For the text-containing cell, return its midpoint in (X, Y) coordinate format. 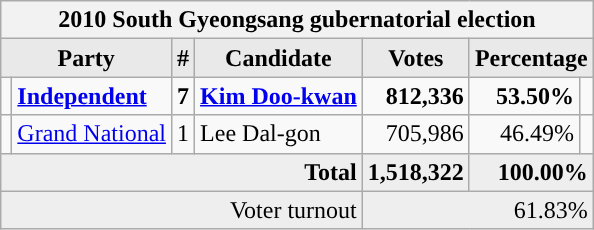
# (182, 58)
812,336 (416, 96)
53.50% (524, 96)
Total (182, 172)
1 (182, 134)
1,518,322 (416, 172)
Voter turnout (182, 210)
Votes (416, 58)
Percentage (531, 58)
61.83% (478, 210)
Independent (92, 96)
705,986 (416, 134)
Party (86, 58)
7 (182, 96)
Lee Dal-gon (279, 134)
46.49% (524, 134)
Kim Doo-kwan (279, 96)
2010 South Gyeongsang gubernatorial election (297, 20)
Candidate (279, 58)
100.00% (531, 172)
Grand National (92, 134)
